Return (x, y) of the center of cell containing provided text 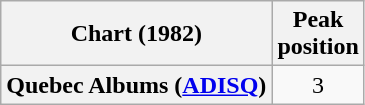
Quebec Albums (ADISQ) (136, 85)
3 (318, 85)
Chart (1982) (136, 34)
Peakposition (318, 34)
